Return the (x, y) coordinate for the center point of the cell that contains the specified text.  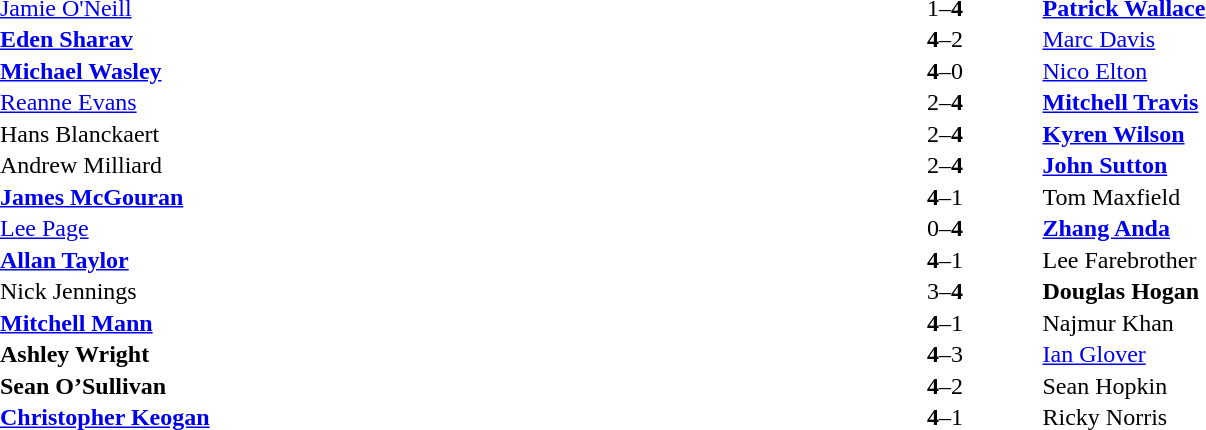
0–4 (944, 229)
3–4 (944, 291)
4–3 (944, 355)
4–0 (944, 71)
